Provide the (X, Y) coordinate of the cell's center where the given text is located.  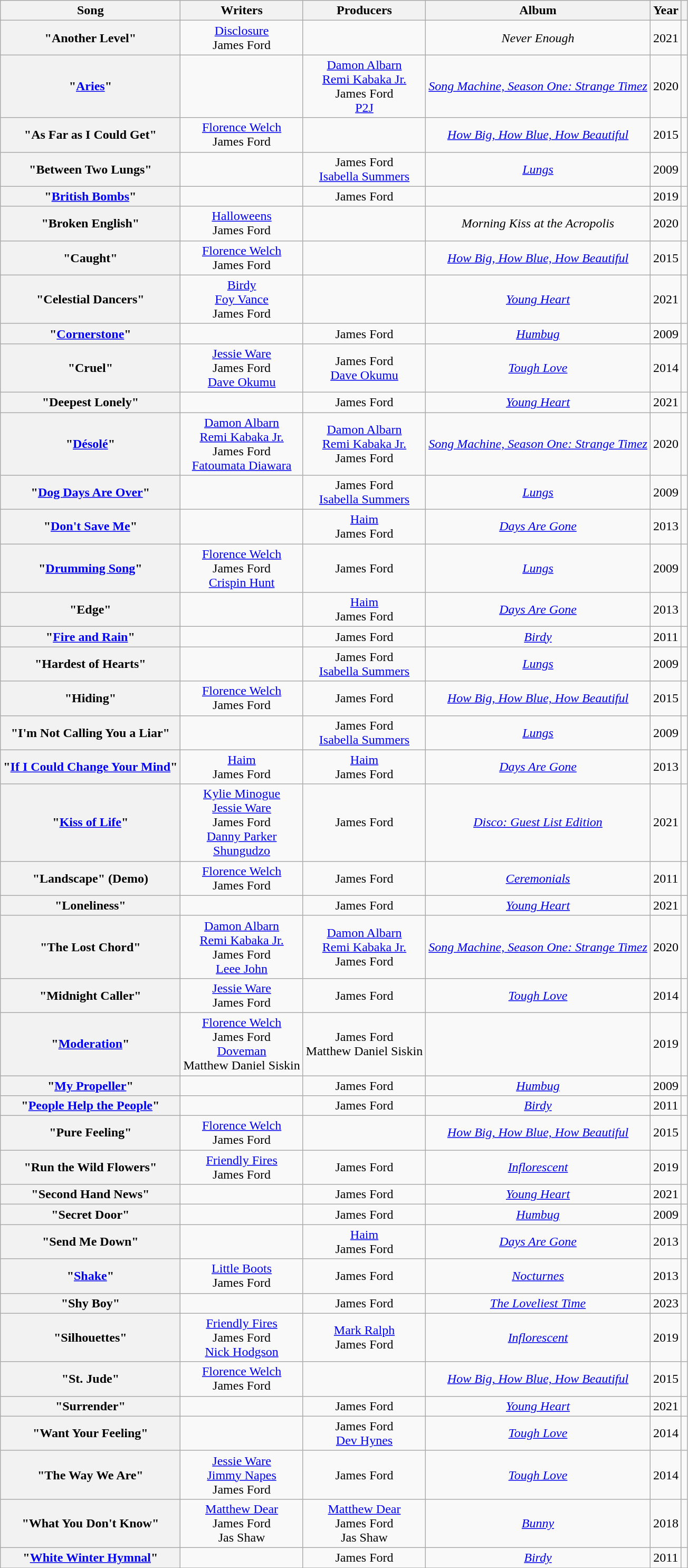
Little BootsJames Ford (242, 1276)
"Run the Wild Flowers" (91, 1167)
DisclosureJames Ford (242, 38)
Year (666, 11)
"Pure Feeling" (91, 1133)
"Silhouettes" (91, 1337)
"Fire and Rain" (91, 637)
Florence WelchJames FordCrispin Hunt (242, 568)
Nocturnes (538, 1276)
Bunny (538, 1523)
Kylie MinogueJessie WareJames FordDanny ParkerShungudzo (242, 823)
"White Winter Hymnal" (91, 1557)
"Deepest Lonely" (91, 402)
Damon AlbarnRemi Kabaka Jr.James FordP2J (364, 87)
Song (91, 11)
"Kiss of Life" (91, 823)
The Loveliest Time (538, 1303)
"Cruel" (91, 368)
Damon AlbarnRemi Kabaka Jr.James FordFatoumata Diawara (242, 444)
Damon AlbarnRemi Kabaka Jr.James FordLeee John (242, 946)
Florence WelchJames FordDovemanMatthew Daniel Siskin (242, 1044)
"Don't Save Me" (91, 527)
"Want Your Feeling" (91, 1433)
Ceremonials (538, 878)
"Cornerstone" (91, 333)
"Broken English" (91, 224)
"British Bombs" (91, 196)
"Caught" (91, 257)
"Another Level" (91, 38)
"Hardest of Hearts" (91, 664)
"Celestial Dancers" (91, 299)
"The Lost Chord" (91, 946)
Friendly FiresJames Ford (242, 1167)
"Loneliness" (91, 905)
BirdyFoy VanceJames Ford (242, 299)
Morning Kiss at the Acropolis (538, 224)
2018 (666, 1523)
"Landscape" (Demo) (91, 878)
"Second Hand News" (91, 1194)
"Dog Days Are Over" (91, 493)
"Midnight Caller" (91, 995)
James FordDev Hynes (364, 1433)
Producers (364, 11)
"Hiding" (91, 699)
Album (538, 11)
"As Far as I Could Get" (91, 135)
"St. Jude" (91, 1379)
Friendly FiresJames FordNick Hodgson (242, 1337)
2023 (666, 1303)
Jessie WareJames Ford (242, 995)
Disco: Guest List Edition (538, 823)
"Send Me Down" (91, 1242)
"My Propeller" (91, 1085)
"If I Could Change Your Mind" (91, 767)
"Between Two Lungs" (91, 169)
"The Way We Are" (91, 1475)
HalloweensJames Ford (242, 224)
"Aries" (91, 87)
"Drumming Song" (91, 568)
Jessie WareJimmy NapesJames Ford (242, 1475)
Never Enough (538, 38)
"Surrender" (91, 1406)
James FordDave Okumu (364, 368)
James FordMatthew Daniel Siskin (364, 1044)
"Désolé" (91, 444)
"Moderation" (91, 1044)
Writers (242, 11)
"Secret Door" (91, 1215)
Jessie WareJames FordDave Okumu (242, 368)
"People Help the People" (91, 1106)
Mark RalphJames Ford (364, 1337)
"Edge" (91, 610)
"I'm Not Calling You a Liar" (91, 732)
"Shake" (91, 1276)
"Shy Boy" (91, 1303)
"What You Don't Know" (91, 1523)
